Output the (x, y) coordinate of the center of the cell containing the given text.  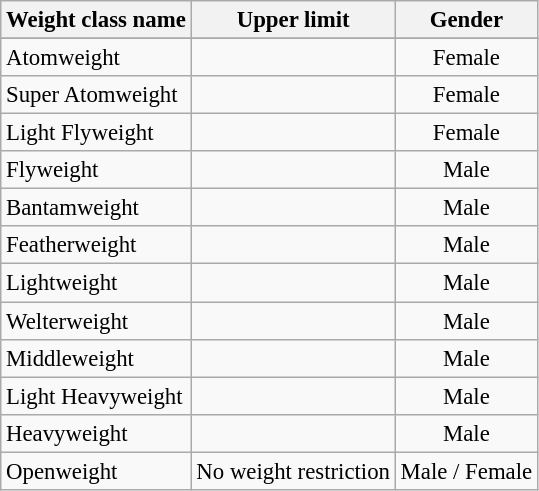
Openweight (96, 471)
No weight restriction (293, 471)
Upper limit (293, 20)
Weight class name (96, 20)
Lightweight (96, 283)
Light Heavyweight (96, 396)
Super Atomweight (96, 95)
Male / Female (466, 471)
Gender (466, 20)
Bantamweight (96, 208)
Welterweight (96, 321)
Middleweight (96, 358)
Atomweight (96, 58)
Flyweight (96, 170)
Featherweight (96, 245)
Light Flyweight (96, 133)
Heavyweight (96, 433)
